Return (X, Y) of the center of cell containing provided text 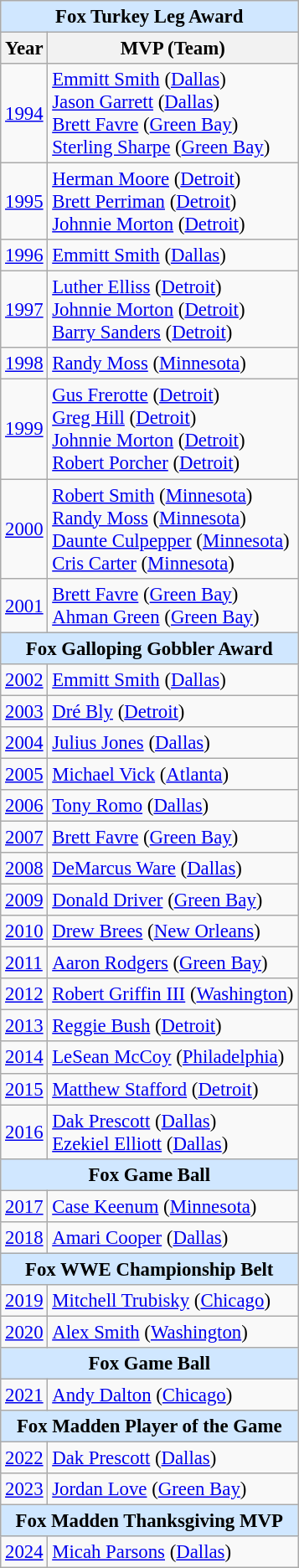
Robert Smith (Minnesota)Randy Moss (Minnesota)Daunte Culpepper (Minnesota)Cris Carter (Minnesota) (173, 529)
Fox Madden Thanksgiving MVP (149, 1521)
Herman Moore (Detroit)Brett Perriman (Detroit)Johnnie Morton (Detroit) (173, 202)
1994 (24, 114)
Fox Galloping Gobbler Award (149, 648)
Year (24, 49)
2001 (24, 605)
Donald Driver (Green Bay) (173, 900)
Michael Vick (Atlanta) (173, 774)
Amari Cooper (Dallas) (173, 1238)
2000 (24, 529)
Julius Jones (Dallas) (173, 743)
DeMarcus Ware (Dallas) (173, 869)
LeSean McCoy (Philadelphia) (173, 1058)
Dré Bly (Detroit) (173, 711)
Dak Prescott (Dallas) (173, 1458)
Micah Parsons (Dallas) (173, 1552)
Alex Smith (Washington) (173, 1332)
Matthew Stafford (Detroit) (173, 1089)
1995 (24, 202)
2021 (24, 1395)
Andy Dalton (Chicago) (173, 1395)
2011 (24, 963)
1997 (24, 310)
Aaron Rodgers (Green Bay) (173, 963)
2018 (24, 1238)
2012 (24, 994)
Fox WWE Championship Belt (149, 1269)
Case Keenum (Minnesota) (173, 1206)
Mitchell Trubisky (Chicago) (173, 1301)
Robert Griffin III (Washington) (173, 994)
1996 (24, 255)
Fox Madden Player of the Game (149, 1426)
Tony Romo (Dallas) (173, 806)
2008 (24, 869)
2010 (24, 931)
Luther Elliss (Detroit)Johnnie Morton (Detroit)Barry Sanders (Detroit) (173, 310)
2006 (24, 806)
2017 (24, 1206)
Reggie Bush (Detroit) (173, 1026)
Dak Prescott (Dallas)Ezekiel Elliott (Dallas) (173, 1132)
2016 (24, 1132)
Brett Favre (Green Bay) (173, 837)
1998 (24, 364)
2015 (24, 1089)
2024 (24, 1552)
2014 (24, 1058)
Drew Brees (New Orleans) (173, 931)
Gus Frerotte (Detroit)Greg Hill (Detroit)Johnnie Morton (Detroit)Robert Porcher (Detroit) (173, 429)
MVP (Team) (173, 49)
2007 (24, 837)
2003 (24, 711)
2002 (24, 679)
Emmitt Smith (Dallas)Jason Garrett (Dallas)Brett Favre (Green Bay)Sterling Sharpe (Green Bay) (173, 114)
2022 (24, 1458)
Randy Moss (Minnesota) (173, 364)
2004 (24, 743)
Fox Turkey Leg Award (149, 17)
Jordan Love (Green Bay) (173, 1489)
2020 (24, 1332)
1999 (24, 429)
2013 (24, 1026)
2005 (24, 774)
2009 (24, 900)
Brett Favre (Green Bay)Ahman Green (Green Bay) (173, 605)
2019 (24, 1301)
2023 (24, 1489)
